For the text-containing cell, return its midpoint in [x, y] coordinate format. 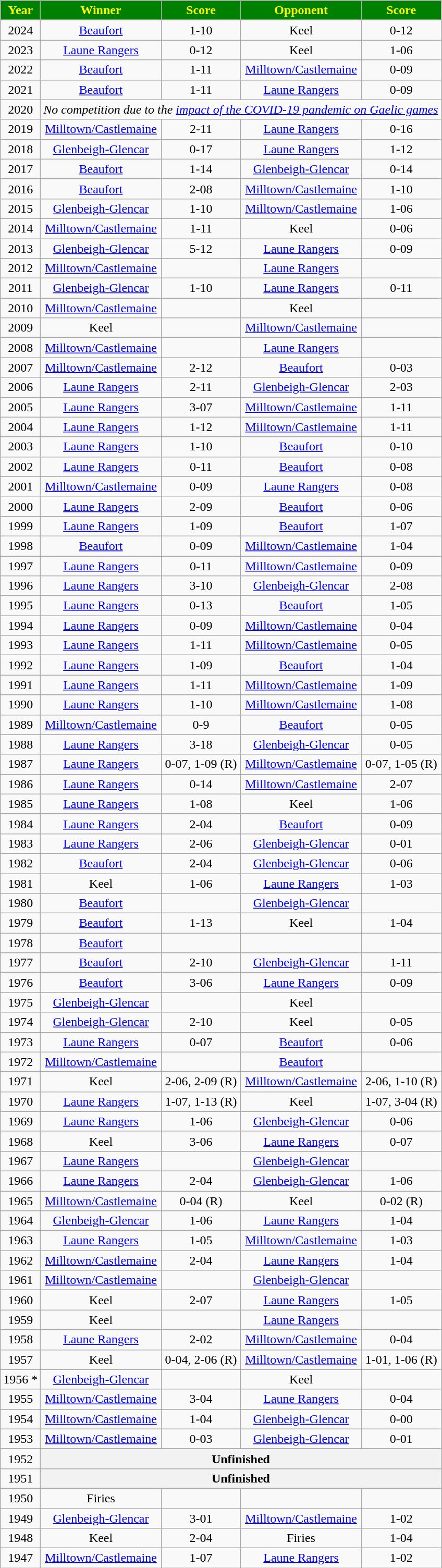
1986 [21, 784]
No competition due to the impact of the COVID-19 pandemic on Gaelic games [241, 109]
1963 [21, 1241]
2-06, 2-09 (R) [201, 1082]
2012 [21, 268]
2014 [21, 228]
1951 [21, 1478]
1982 [21, 863]
1975 [21, 1002]
1950 [21, 1498]
1-07, 3-04 (R) [401, 1101]
1952 [21, 1459]
2007 [21, 367]
0-16 [401, 129]
1949 [21, 1518]
2-03 [401, 387]
1974 [21, 1022]
Year [21, 10]
1991 [21, 685]
1959 [21, 1320]
1987 [21, 764]
2000 [21, 506]
1956 * [21, 1379]
2017 [21, 169]
0-07, 1-09 (R) [201, 764]
2003 [21, 447]
1999 [21, 526]
2011 [21, 288]
1978 [21, 943]
Winner [101, 10]
1998 [21, 546]
1964 [21, 1221]
2005 [21, 407]
0-04 (R) [201, 1200]
1-14 [201, 169]
1953 [21, 1439]
1-13 [201, 923]
2001 [21, 486]
1980 [21, 903]
1969 [21, 1121]
0-17 [201, 149]
1955 [21, 1399]
2-06 [201, 843]
1985 [21, 804]
1-01, 1-06 (R) [401, 1359]
2008 [21, 348]
1961 [21, 1280]
1948 [21, 1538]
1966 [21, 1181]
0-02 (R) [401, 1200]
2010 [21, 308]
0-07, 1-05 (R) [401, 764]
1970 [21, 1101]
2016 [21, 189]
3-10 [201, 586]
2020 [21, 109]
2002 [21, 467]
1992 [21, 665]
1958 [21, 1340]
2-02 [201, 1340]
1957 [21, 1359]
1954 [21, 1419]
1989 [21, 725]
2-09 [201, 506]
1977 [21, 963]
0-13 [201, 606]
2019 [21, 129]
1965 [21, 1200]
1983 [21, 843]
1-07, 1-13 (R) [201, 1101]
3-01 [201, 1518]
3-04 [201, 1399]
3-07 [201, 407]
1968 [21, 1141]
0-00 [401, 1419]
2013 [21, 249]
Opponent [301, 10]
0-9 [201, 725]
1971 [21, 1082]
0-10 [401, 447]
2-12 [201, 367]
1962 [21, 1260]
1995 [21, 606]
1988 [21, 744]
2023 [21, 50]
1973 [21, 1042]
1976 [21, 983]
1947 [21, 1558]
2006 [21, 387]
2009 [21, 328]
2022 [21, 70]
1993 [21, 645]
2-06, 1-10 (R) [401, 1082]
1994 [21, 626]
2004 [21, 427]
2021 [21, 90]
1996 [21, 586]
3-18 [201, 744]
0-04, 2-06 (R) [201, 1359]
1990 [21, 705]
2024 [21, 30]
1979 [21, 923]
1997 [21, 566]
1972 [21, 1062]
1984 [21, 824]
2018 [21, 149]
2015 [21, 209]
1960 [21, 1300]
1967 [21, 1161]
5-12 [201, 249]
1981 [21, 884]
